Locate the cell with the specified text and output its [x, y] center coordinate. 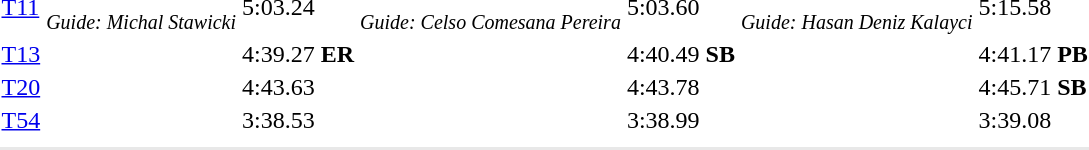
3:39.08 [1033, 120]
4:43.78 [680, 87]
T13 [21, 54]
4:40.49 SB [680, 54]
4:39.27 ER [298, 54]
T54 [21, 120]
T20 [21, 87]
3:38.53 [298, 120]
4:45.71 SB [1033, 87]
4:43.63 [298, 87]
3:38.99 [680, 120]
4:41.17 PB [1033, 54]
